Determine the (x, y) coordinate at the center of the cell enclosing the given text.  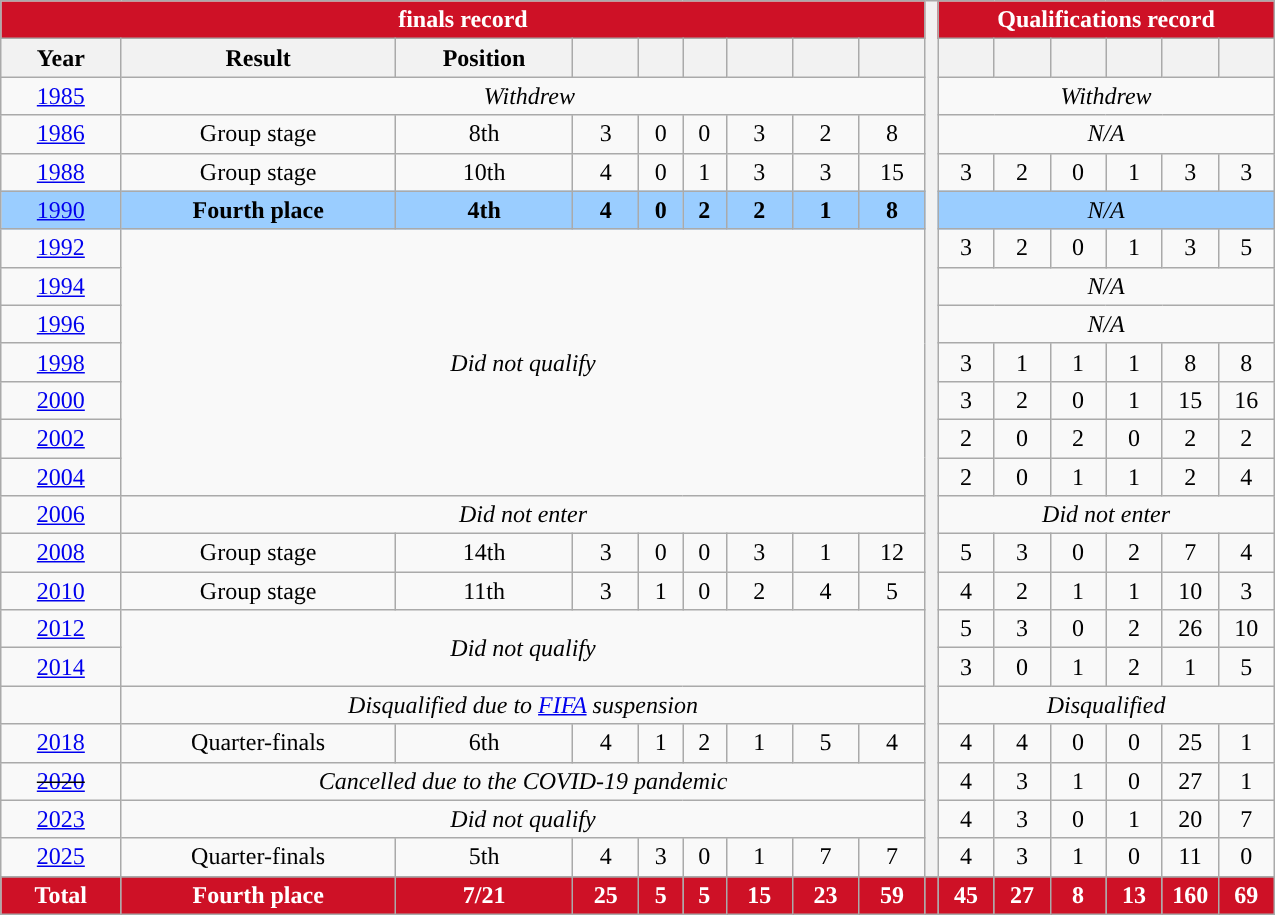
2020 (61, 781)
1986 (61, 134)
1990 (61, 210)
5th (484, 857)
Qualifications record (1106, 20)
160 (1190, 895)
69 (1246, 895)
2002 (61, 438)
2012 (61, 629)
1988 (61, 172)
2000 (61, 400)
1996 (61, 324)
Year (61, 58)
2018 (61, 743)
Result (258, 58)
11th (484, 591)
16 (1246, 400)
1985 (61, 96)
11 (1190, 857)
1998 (61, 362)
23 (825, 895)
2025 (61, 857)
2008 (61, 553)
1994 (61, 286)
Disqualified (1106, 705)
59 (892, 895)
Position (484, 58)
Total (61, 895)
1992 (61, 248)
8th (484, 134)
7/21 (484, 895)
2023 (61, 819)
6th (484, 743)
13 (1134, 895)
4th (484, 210)
26 (1190, 629)
20 (1190, 819)
Cancelled due to the COVID-19 pandemic (523, 781)
12 (892, 553)
2004 (61, 477)
45 (966, 895)
2014 (61, 667)
10th (484, 172)
2006 (61, 515)
Disqualified due to FIFA suspension (523, 705)
14th (484, 553)
finals record (463, 20)
2010 (61, 591)
